Capture the cell that displays the provided text and extract its (x, y) central coordinate. 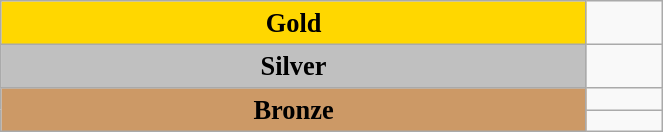
Silver (294, 66)
Bronze (294, 109)
Gold (294, 22)
